Identify which cell holds the provided text, then report its (X, Y) central coordinate. 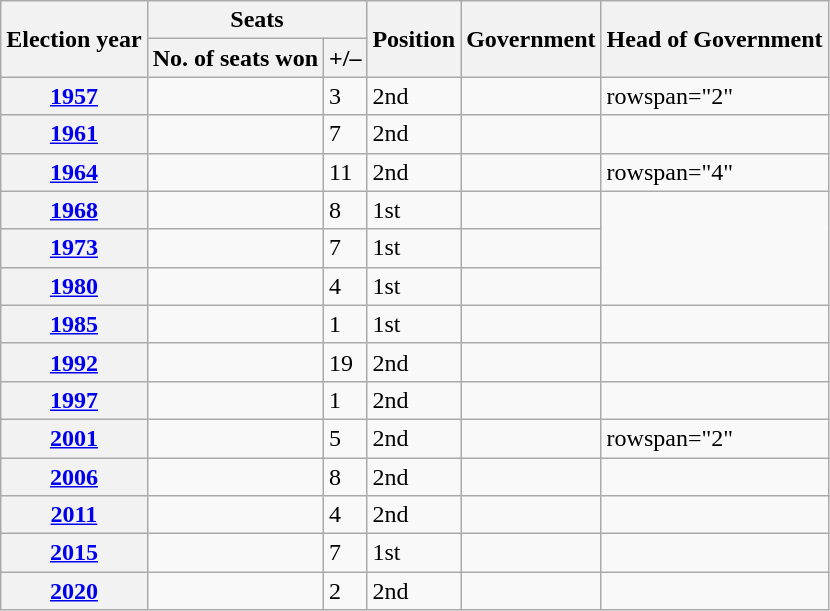
2011 (74, 515)
5 (346, 438)
Government (531, 39)
Seats (257, 20)
1973 (74, 248)
2 (346, 591)
Head of Government (714, 39)
1968 (74, 210)
2001 (74, 438)
No. of seats won (235, 58)
1964 (74, 172)
1961 (74, 134)
1980 (74, 286)
11 (346, 172)
+/– (346, 58)
rowspan="4" (714, 172)
19 (346, 362)
1957 (74, 96)
1985 (74, 324)
1992 (74, 362)
2020 (74, 591)
2015 (74, 553)
3 (346, 96)
1997 (74, 400)
2006 (74, 477)
Position (414, 39)
Election year (74, 39)
